Detect which cell encompasses the target text, then output its (X, Y) center coordinate. 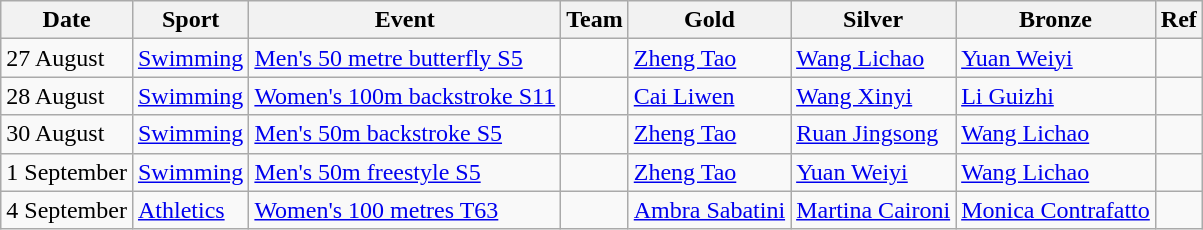
Ambra Sabatini (709, 210)
28 August (67, 96)
Women's 100 metres T63 (405, 210)
Date (67, 20)
Ruan Jingsong (874, 134)
Women's 100m backstroke S11 (405, 96)
Li Guizhi (1056, 96)
1 September (67, 172)
Martina Caironi (874, 210)
Sport (190, 20)
Gold (709, 20)
30 August (67, 134)
Men's 50m backstroke S5 (405, 134)
4 September (67, 210)
Team (595, 20)
Silver (874, 20)
Cai Liwen (709, 96)
Bronze (1056, 20)
Monica Contrafatto (1056, 210)
Wang Xinyi (874, 96)
Event (405, 20)
Ref (1178, 20)
Men's 50 metre butterfly S5 (405, 58)
Men's 50m freestyle S5 (405, 172)
Athletics (190, 210)
27 August (67, 58)
